Return (X, Y) of the center of cell containing provided text 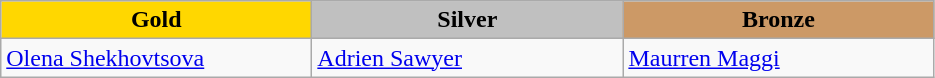
Gold (156, 20)
Adrien Sawyer (468, 58)
Olena Shekhovtsova (156, 58)
Bronze (778, 20)
Maurren Maggi (778, 58)
Silver (468, 20)
